Output the [x, y] coordinate of the center of the cell containing the given text.  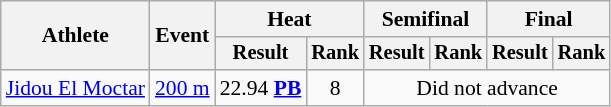
22.94 PB [261, 88]
Athlete [76, 36]
8 [335, 88]
Did not advance [487, 88]
Heat [290, 19]
Event [182, 36]
Semifinal [426, 19]
Final [548, 19]
200 m [182, 88]
Jidou El Moctar [76, 88]
